Identify which cell holds the provided text, then report its [X, Y] central coordinate. 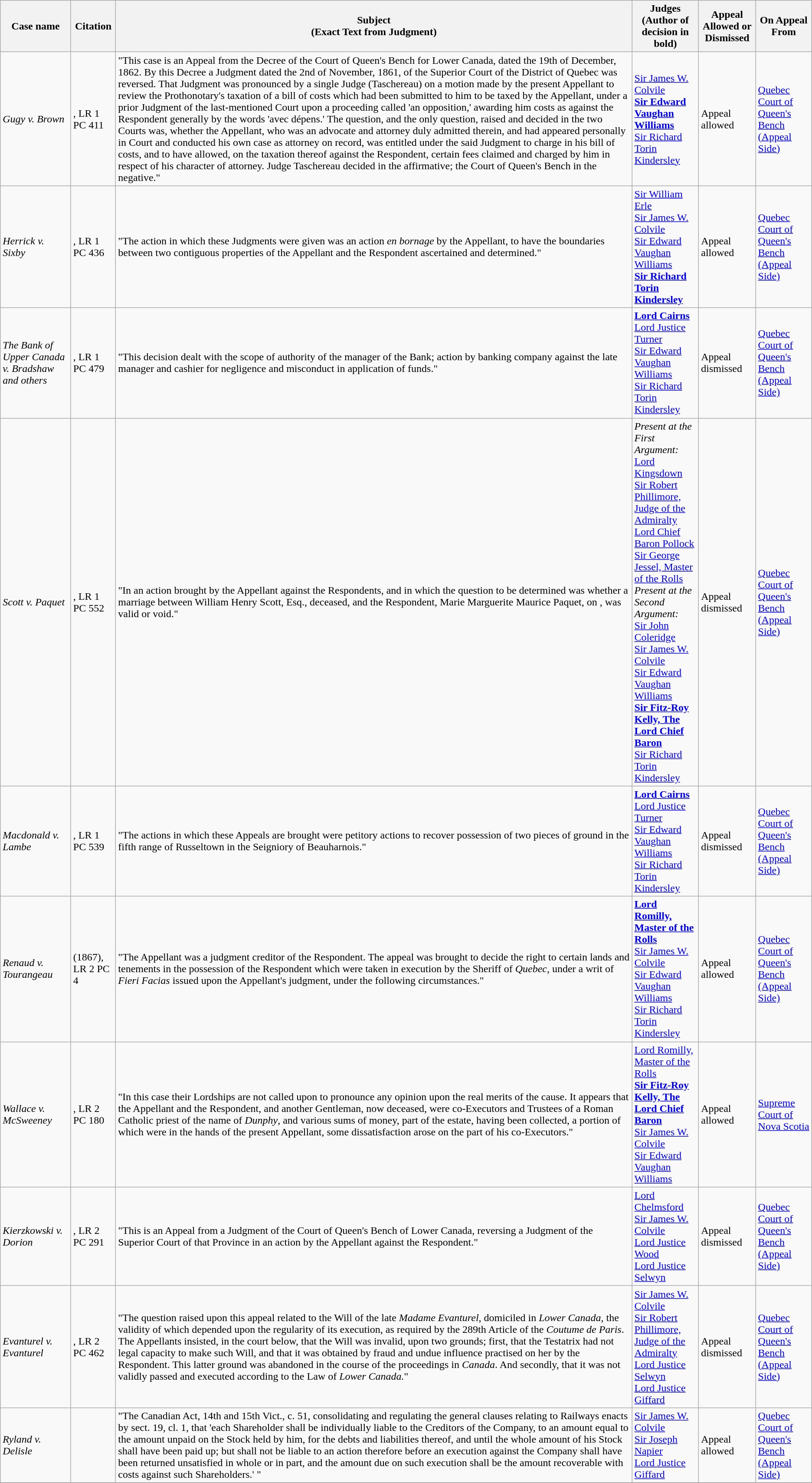
, LR 1 PC 436 [93, 247]
Herrick v. Sixby [36, 247]
Kierzkowski v. Dorion [36, 1236]
, LR 1 PC 552 [93, 602]
Gugy v. Brown [36, 119]
Evanturel v. Evanturel [36, 1346]
Lord ChelmsfordSir James W. ColvileLord Justice WoodLord Justice Selwyn [665, 1236]
, LR 2 PC 462 [93, 1346]
Lord Romilly, Master of the RollsSir Fitz-Roy Kelly, The Lord Chief BaronSir James W. ColvileSir Edward Vaughan Williams [665, 1115]
, LR 1 PC 539 [93, 841]
Sir James W. ColvileSir Edward Vaughan WilliamsSir Richard Torin Kindersley [665, 119]
Supreme Court of Nova Scotia [783, 1115]
Judges (Author of decision in bold) [665, 26]
Sir William ErleSir James W. ColvileSir Edward Vaughan WilliamsSir Richard Torin Kindersley [665, 247]
The Bank of Upper Canada v. Bradshaw and others [36, 363]
Appeal Allowed or Dismissed [727, 26]
Case name [36, 26]
, LR 1 PC 479 [93, 363]
Macdonald v. Lambe [36, 841]
(1867), LR 2 PC 4 [93, 969]
, LR 2 PC 291 [93, 1236]
Subject (Exact Text from Judgment) [374, 26]
Ryland v. Delisle [36, 1445]
Citation [93, 26]
Wallace v. McSweeney [36, 1115]
, LR 2 PC 180 [93, 1115]
Sir James W. ColvileSir Robert Phillimore, Judge of the AdmiraltyLord Justice SelwynLord Justice Giffard [665, 1346]
Scott v. Paquet [36, 602]
Renaud v. Tourangeau [36, 969]
Lord Romilly, Master of the RollsSir James W. ColvileSir Edward Vaughan WilliamsSir Richard Torin Kindersley [665, 969]
On Appeal From [783, 26]
Sir James W. ColvileSir Joseph NapierLord Justice Giffard [665, 1445]
, LR 1 PC 411 [93, 119]
